Search for the cell housing the specified text and yield its (x, y) center coordinate. 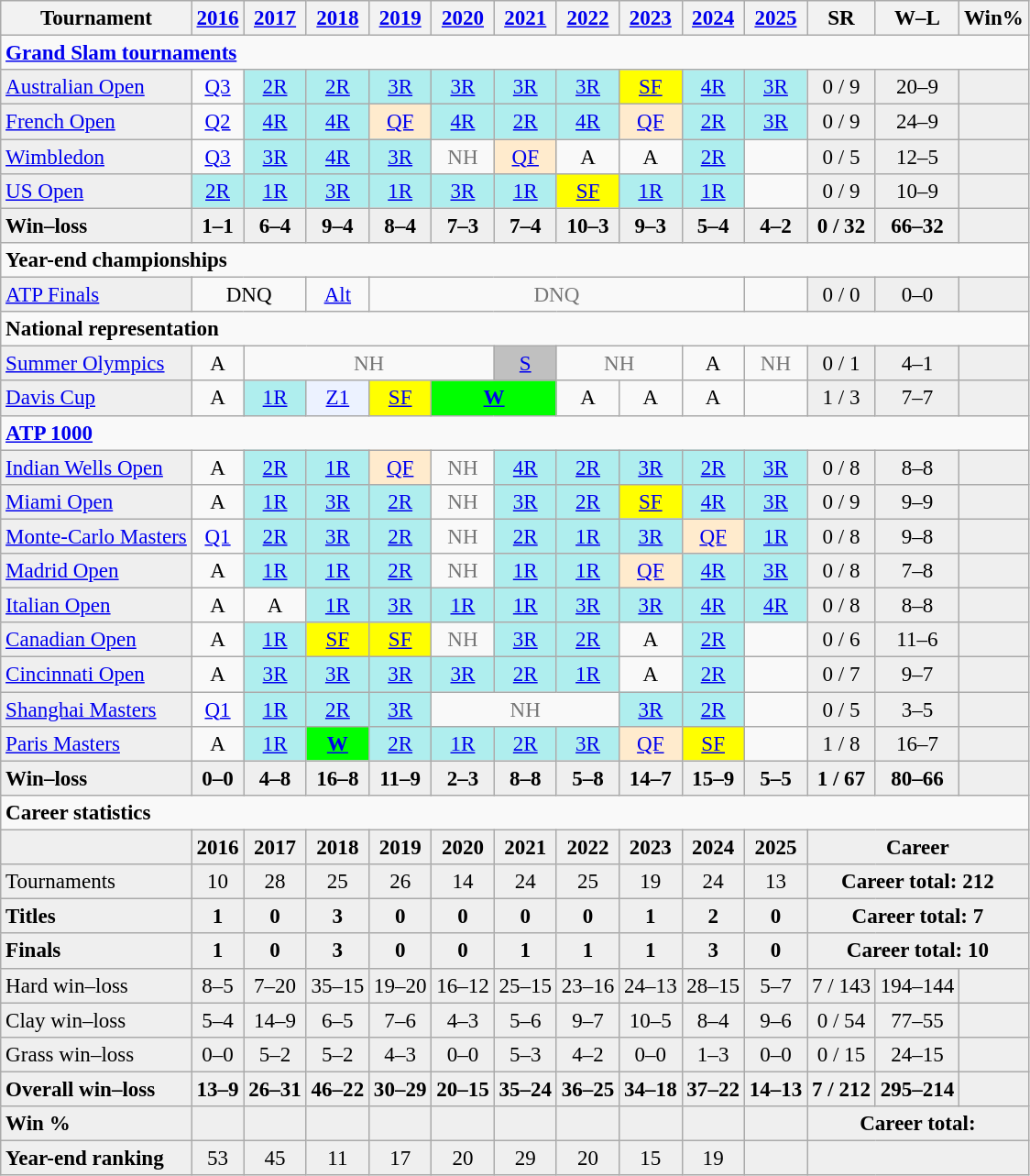
0 / 7 (841, 675)
66–32 (916, 225)
0 / 0 (841, 295)
Monte-Carlo Masters (96, 536)
7 / 143 (841, 985)
10–9 (916, 192)
French Open (96, 122)
295–214 (916, 1089)
8–5 (218, 985)
US Open (96, 192)
11 (337, 1159)
National representation (515, 329)
Grass win–loss (96, 1055)
7–20 (275, 985)
7–3 (463, 225)
7–8 (916, 571)
Davis Cup (96, 399)
Career total: 10 (918, 951)
20–9 (916, 87)
7–7 (916, 399)
Tournaments (96, 882)
Indian Wells Open (96, 467)
Career (918, 848)
SR (841, 18)
1–3 (713, 1055)
24–13 (651, 985)
15–9 (713, 778)
16–8 (337, 778)
Shanghai Masters (96, 709)
35–24 (525, 1089)
15 (651, 1159)
9–8 (916, 536)
ATP Finals (96, 295)
0 / 15 (841, 1055)
Career statistics (515, 813)
0 / 6 (841, 640)
Alt (337, 295)
1 / 8 (841, 744)
13–9 (218, 1089)
Q2 (218, 122)
46–22 (337, 1089)
ATP 1000 (515, 433)
5–3 (525, 1055)
34–18 (651, 1089)
12–5 (916, 157)
80–66 (916, 778)
14–7 (651, 778)
Canadian Open (96, 640)
7 / 212 (841, 1089)
4–8 (275, 778)
4–1 (916, 364)
Finals (96, 951)
Summer Olympics (96, 364)
7–4 (525, 225)
28–15 (713, 985)
11–6 (916, 640)
16–7 (916, 744)
Italian Open (96, 606)
9–4 (337, 225)
14 (463, 882)
Cincinnati Open (96, 675)
Paris Masters (96, 744)
Win % (96, 1124)
Year-end championships (515, 260)
10 (218, 882)
W–L (916, 18)
26 (400, 882)
Clay win–loss (96, 1020)
5–8 (587, 778)
24–15 (916, 1055)
23–16 (587, 985)
5–5 (775, 778)
10–3 (587, 225)
1–1 (218, 225)
28 (275, 882)
5–7 (775, 985)
9–3 (651, 225)
35–15 (337, 985)
10–5 (651, 1020)
29 (525, 1159)
Miami Open (96, 502)
9–6 (775, 1020)
53 (218, 1159)
17 (400, 1159)
19–20 (400, 985)
Hard win–loss (96, 985)
Win% (994, 18)
0 / 1 (841, 364)
26–31 (275, 1089)
1 / 3 (841, 399)
37–22 (713, 1089)
9–9 (916, 502)
2 (713, 917)
Career total: (918, 1124)
Career total: 7 (918, 917)
16–12 (463, 985)
20–15 (463, 1089)
5–6 (525, 1020)
14–13 (775, 1089)
11–9 (400, 778)
Overall win–loss (96, 1089)
Australian Open (96, 87)
25–15 (525, 985)
0 / 54 (841, 1020)
6–4 (275, 225)
24–9 (916, 122)
Madrid Open (96, 571)
Career total: 212 (918, 882)
Titles (96, 917)
7–6 (400, 1020)
30–29 (400, 1089)
36–25 (587, 1089)
Year-end ranking (96, 1159)
2–3 (463, 778)
S (525, 364)
77–55 (916, 1020)
3–5 (916, 709)
Wimbledon (96, 157)
Grand Slam tournaments (515, 53)
194–144 (916, 985)
Z1 (337, 399)
0 / 32 (841, 225)
14–9 (275, 1020)
Tournament (96, 18)
13 (775, 882)
6–5 (337, 1020)
1 / 67 (841, 778)
45 (275, 1159)
